Return the [x, y] coordinate for the center point of the cell that contains the specified text.  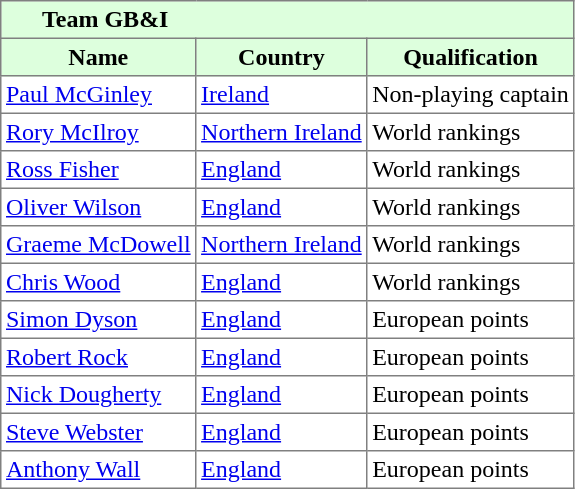
Name [98, 57]
Country [282, 57]
Paul McGinley [98, 95]
Nick Dougherty [98, 395]
Anthony Wall [98, 470]
Ireland [282, 95]
Qualification [470, 57]
Simon Dyson [98, 320]
Non-playing captain [470, 95]
Chris Wood [98, 282]
Graeme McDowell [98, 245]
Oliver Wilson [98, 207]
Robert Rock [98, 357]
Ross Fisher [98, 170]
Team GB&I [288, 20]
Rory McIlroy [98, 132]
Steve Webster [98, 432]
